Pinpoint the cell where the given text exists, returning its [x, y] midpoint coordinate. 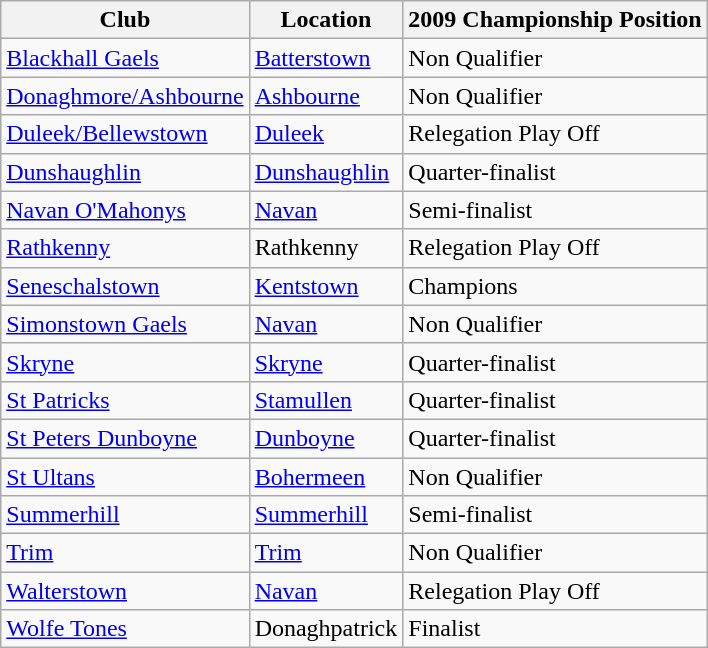
Champions [555, 286]
Walterstown [125, 591]
St Peters Dunboyne [125, 438]
Bohermeen [326, 477]
Seneschalstown [125, 286]
Stamullen [326, 400]
Blackhall Gaels [125, 58]
Dunboyne [326, 438]
2009 Championship Position [555, 20]
Simonstown Gaels [125, 324]
Batterstown [326, 58]
Location [326, 20]
Club [125, 20]
St Patricks [125, 400]
Navan O'Mahonys [125, 210]
Donaghpatrick [326, 629]
Donaghmore/Ashbourne [125, 96]
Wolfe Tones [125, 629]
St Ultans [125, 477]
Finalist [555, 629]
Duleek/Bellewstown [125, 134]
Ashbourne [326, 96]
Duleek [326, 134]
Kentstown [326, 286]
